Find where the given text appears and provide that cell's center as [x, y] coordinate. 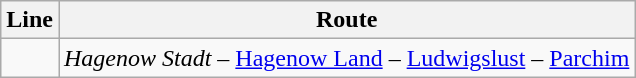
Route [346, 20]
Line [30, 20]
Hagenow Stadt – Hagenow Land – Ludwigslust – Parchim [346, 58]
